Return [x, y] of the center of cell containing provided text 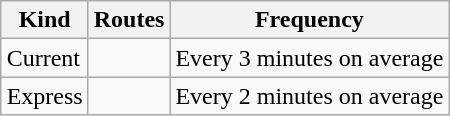
Express [44, 96]
Routes [129, 20]
Every 2 minutes on average [310, 96]
Current [44, 58]
Kind [44, 20]
Frequency [310, 20]
Every 3 minutes on average [310, 58]
